Scan for the cell matching the given text and deliver its [x, y] coordinate at center. 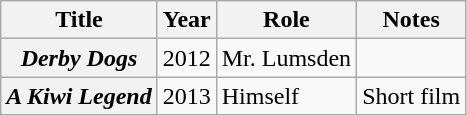
Mr. Lumsden [286, 58]
Notes [412, 20]
2013 [186, 96]
Short film [412, 96]
2012 [186, 58]
A Kiwi Legend [79, 96]
Title [79, 20]
Derby Dogs [79, 58]
Role [286, 20]
Year [186, 20]
Himself [286, 96]
